Return the (X, Y) coordinate for the center point of the cell that contains the specified text.  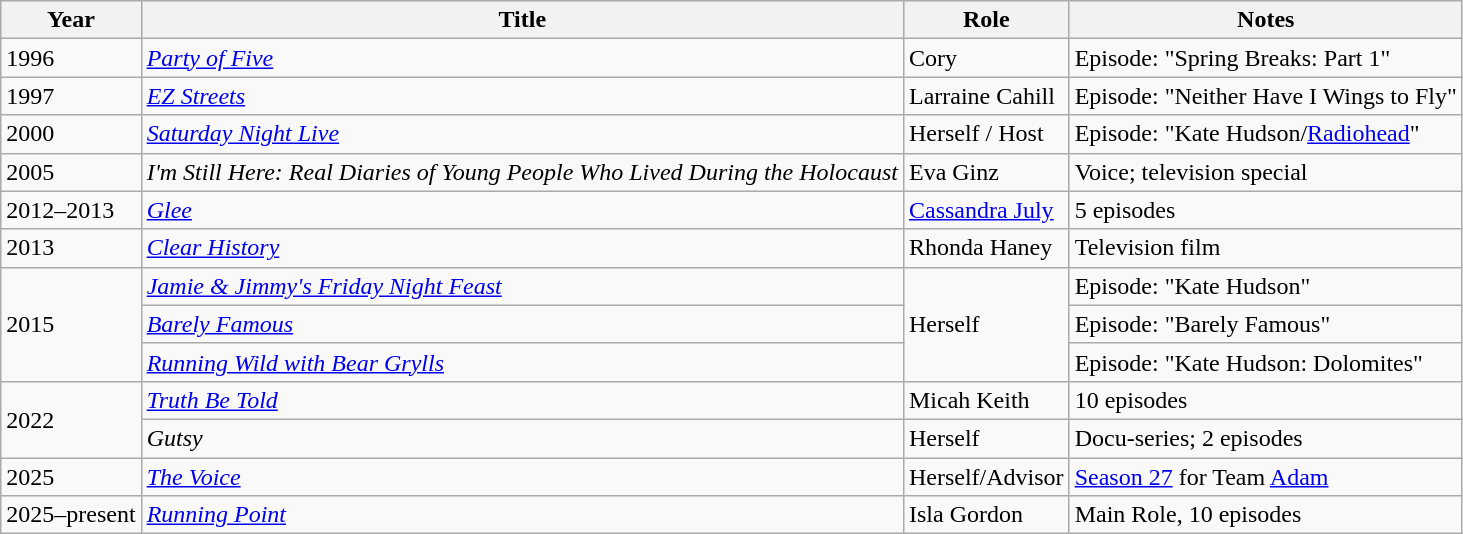
2013 (71, 248)
Clear History (522, 248)
Voice; television special (1266, 172)
Season 27 for Team Adam (1266, 477)
Main Role, 10 episodes (1266, 515)
10 episodes (1266, 400)
Running Wild with Bear Grylls (522, 362)
I'm Still Here: Real Diaries of Young People Who Lived During the Holocaust (522, 172)
Gutsy (522, 438)
The Voice (522, 477)
Truth Be Told (522, 400)
2000 (71, 134)
Party of Five (522, 58)
Episode: "Neither Have I Wings to Fly" (1266, 96)
Micah Keith (986, 400)
2022 (71, 419)
EZ Streets (522, 96)
Episode: "Barely Famous" (1266, 324)
Glee (522, 210)
Episode: "Spring Breaks: Part 1" (1266, 58)
Cassandra July (986, 210)
Television film (1266, 248)
Herself/Advisor (986, 477)
1997 (71, 96)
Jamie & Jimmy's Friday Night Feast (522, 286)
5 episodes (1266, 210)
Cory (986, 58)
Eva Ginz (986, 172)
Isla Gordon (986, 515)
Barely Famous (522, 324)
Herself / Host (986, 134)
Episode: "Kate Hudson/Radiohead" (1266, 134)
1996 (71, 58)
Year (71, 20)
2025–present (71, 515)
2005 (71, 172)
2015 (71, 324)
2025 (71, 477)
Role (986, 20)
Larraine Cahill (986, 96)
Title (522, 20)
Saturday Night Live (522, 134)
Running Point (522, 515)
Notes (1266, 20)
Episode: "Kate Hudson" (1266, 286)
Rhonda Haney (986, 248)
Docu-series; 2 episodes (1266, 438)
Episode: "Kate Hudson: Dolomites" (1266, 362)
2012–2013 (71, 210)
